Pinpoint the cell where the given text exists, returning its [x, y] midpoint coordinate. 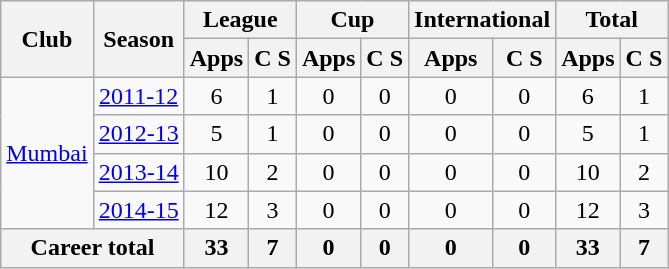
2014-15 [138, 210]
Total [612, 20]
Season [138, 39]
International [482, 20]
2012-13 [138, 134]
Career total [92, 248]
Cup [352, 20]
League [240, 20]
2013-14 [138, 172]
2011-12 [138, 96]
Club [47, 39]
Mumbai [47, 153]
